Return [X, Y] of the center of cell containing provided text 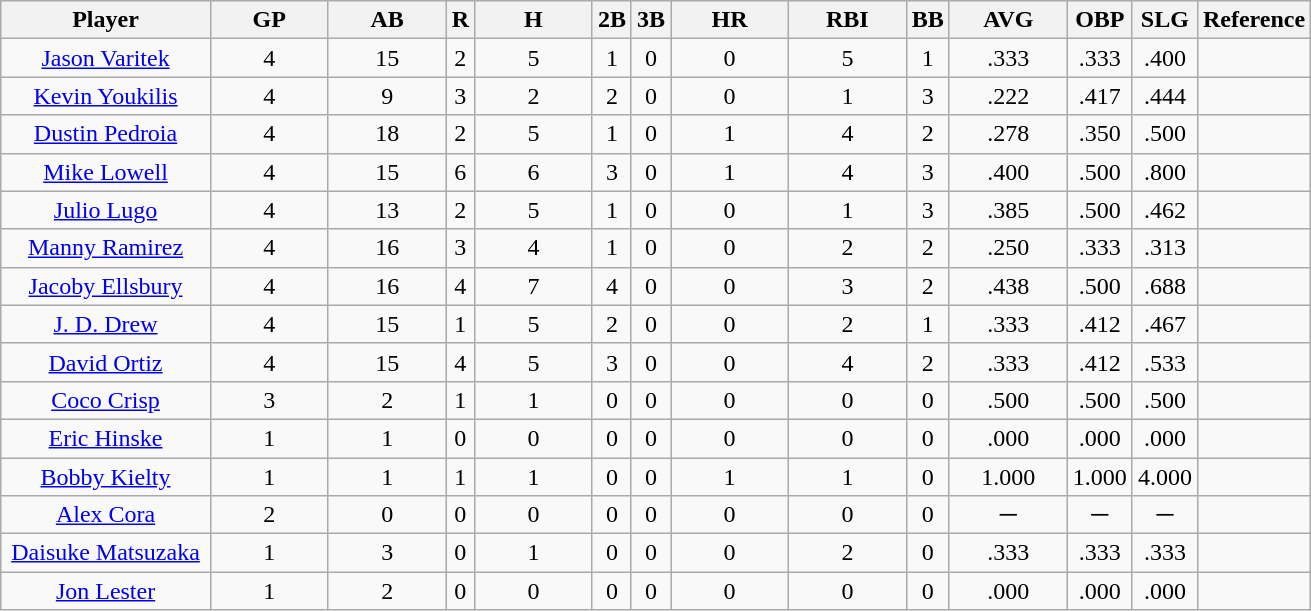
RBI [847, 20]
Reference [1254, 20]
AB [387, 20]
J. D. Drew [106, 324]
13 [387, 210]
Julio Lugo [106, 210]
.222 [1008, 96]
.250 [1008, 248]
.467 [1164, 324]
18 [387, 134]
OBP [1100, 20]
.385 [1008, 210]
2B [612, 20]
Daisuke Matsuzaka [106, 553]
HR [730, 20]
9 [387, 96]
Jacoby Ellsbury [106, 286]
Eric Hinske [106, 438]
GP [269, 20]
.533 [1164, 362]
David Ortiz [106, 362]
Alex Cora [106, 515]
Kevin Youkilis [106, 96]
7 [534, 286]
.800 [1164, 172]
H [534, 20]
AVG [1008, 20]
Mike Lowell [106, 172]
Coco Crisp [106, 400]
Jon Lester [106, 591]
SLG [1164, 20]
BB [928, 20]
4.000 [1164, 477]
.444 [1164, 96]
.462 [1164, 210]
Jason Varitek [106, 58]
.278 [1008, 134]
.313 [1164, 248]
Bobby Kielty [106, 477]
.438 [1008, 286]
Dustin Pedroia [106, 134]
Player [106, 20]
Manny Ramirez [106, 248]
.688 [1164, 286]
.350 [1100, 134]
3B [650, 20]
R [460, 20]
.417 [1100, 96]
